Provide the (x, y) coordinate of the cell's center where the given text is located.  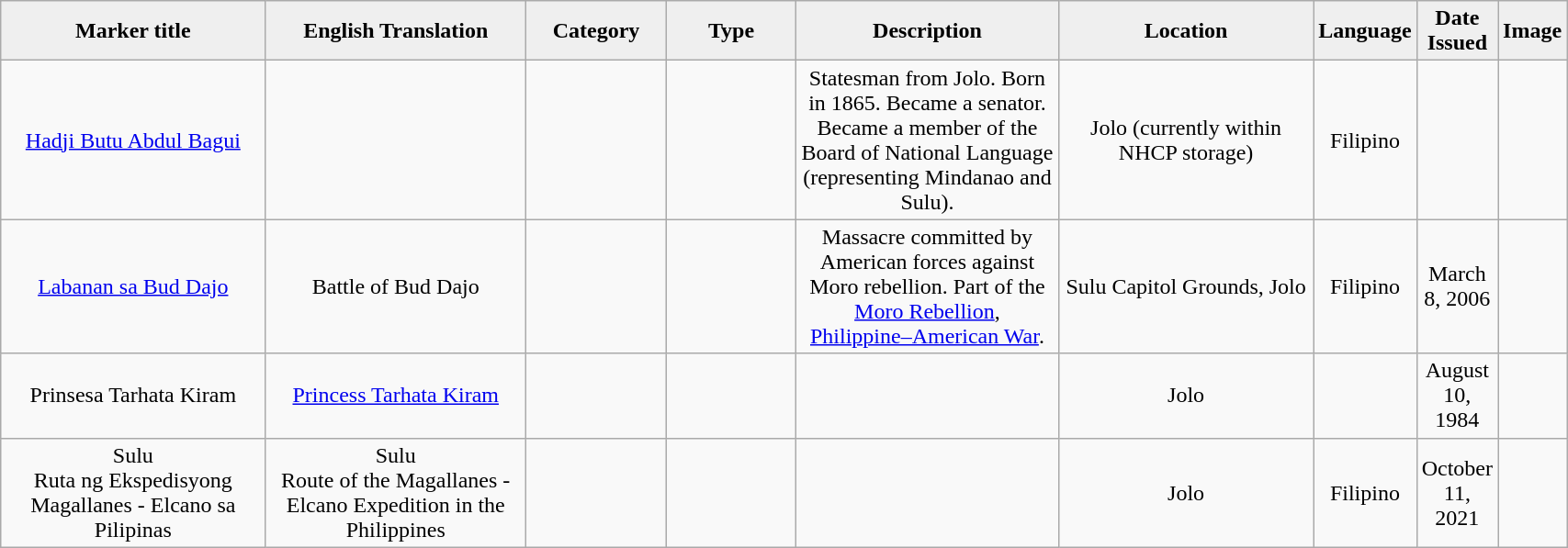
October 11, 2021 (1457, 492)
SuluRoute of the Magallanes - Elcano Expedition in the Philippines (396, 492)
Princess Tarhata Kiram (396, 396)
Battle of Bud Dajo (396, 286)
Description (927, 31)
Language (1365, 31)
Prinsesa Tarhata Kiram (133, 396)
Marker title (133, 31)
SuluRuta ng Ekspedisyong Magallanes - Elcano sa Pilipinas (133, 492)
Date Issued (1457, 31)
Location (1185, 31)
Labanan sa Bud Dajo (133, 286)
August 10, 1984 (1457, 396)
Category (597, 31)
Image (1532, 31)
English Translation (396, 31)
Massacre committed by American forces against Moro rebellion. Part of the Moro Rebellion, Philippine–American War. (927, 286)
Type (731, 31)
Statesman from Jolo. Born in 1865. Became a senator. Became a member of the Board of National Language (representing Mindanao and Sulu). (927, 140)
Jolo (currently within NHCP storage) (1185, 140)
Sulu Capitol Grounds, Jolo (1185, 286)
Hadji Butu Abdul Bagui (133, 140)
March 8, 2006 (1457, 286)
